Locate the cell with the specified text and output its [x, y] center coordinate. 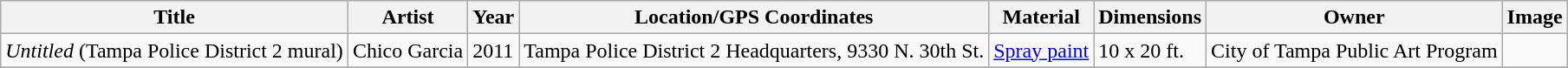
Material [1042, 17]
Title [175, 17]
Artist [407, 17]
Tampa Police District 2 Headquarters, 9330 N. 30th St. [754, 51]
Image [1534, 17]
Year [494, 17]
Untitled (Tampa Police District 2 mural) [175, 51]
Chico Garcia [407, 51]
Owner [1355, 17]
10 x 20 ft. [1150, 51]
City of Tampa Public Art Program [1355, 51]
2011 [494, 51]
Spray paint [1042, 51]
Location/GPS Coordinates [754, 17]
Dimensions [1150, 17]
